For the text-containing cell, return its midpoint in (x, y) coordinate format. 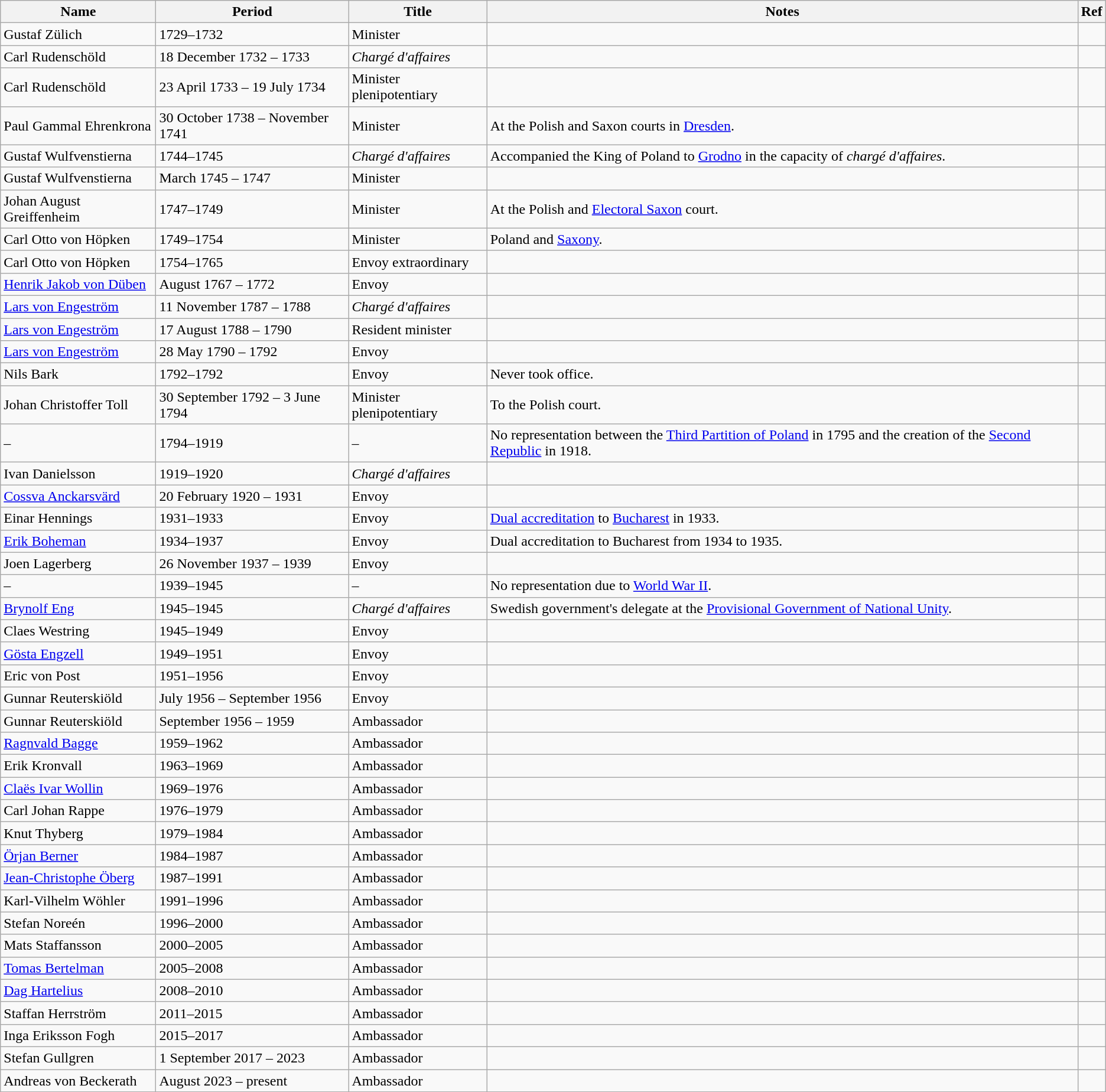
2015–2017 (252, 1035)
No representation due to World War II. (782, 586)
No representation between the Third Partition of Poland in 1795 and the creation of the Second Republic in 1918. (782, 443)
1792–1792 (252, 374)
Joen Lagerberg (78, 563)
Cossva Anckarsvärd (78, 496)
1754–1765 (252, 262)
1984–1987 (252, 856)
March 1745 – 1747 (252, 178)
30 October 1738 – November 1741 (252, 125)
1963–1969 (252, 766)
Dual accreditation to Bucharest from 1934 to 1935. (782, 541)
17 August 1788 – 1790 (252, 329)
Inga Eriksson Fogh (78, 1035)
1939–1945 (252, 586)
Erik Boheman (78, 541)
30 September 1792 – 3 June 1794 (252, 405)
Jean-Christophe Öberg (78, 878)
1749–1754 (252, 239)
Johan Christoffer Toll (78, 405)
Stefan Gullgren (78, 1058)
Never took office. (782, 374)
Ivan Danielsson (78, 474)
Gösta Engzell (78, 653)
Period (252, 12)
1744–1745 (252, 156)
Name (78, 12)
Paul Gammal Ehrenkrona (78, 125)
1969–1976 (252, 788)
26 November 1937 – 1939 (252, 563)
Notes (782, 12)
11 November 1787 – 1788 (252, 307)
1729–1732 (252, 34)
Tomas Bertelman (78, 968)
2008–2010 (252, 990)
1979–1984 (252, 833)
1931–1933 (252, 519)
Karl-Vilhelm Wöhler (78, 901)
1919–1920 (252, 474)
28 May 1790 – 1792 (252, 352)
20 February 1920 – 1931 (252, 496)
August 1767 – 1772 (252, 284)
Envoy extraordinary (418, 262)
1934–1937 (252, 541)
1991–1996 (252, 901)
Knut Thyberg (78, 833)
To the Polish court. (782, 405)
1987–1991 (252, 878)
Accompanied the King of Poland to Grodno in the capacity of chargé d'affaires. (782, 156)
Claes Westring (78, 631)
Resident minister (418, 329)
Claës Ivar Wollin (78, 788)
September 1956 – 1959 (252, 721)
Örjan Berner (78, 856)
Stefan Noreén (78, 923)
Carl Johan Rappe (78, 811)
July 1956 – September 1956 (252, 698)
2011–2015 (252, 1013)
Einar Hennings (78, 519)
Title (418, 12)
23 April 1733 – 19 July 1734 (252, 87)
1959–1962 (252, 744)
1794–1919 (252, 443)
Johan August Greiffenheim (78, 209)
Henrik Jakob von Düben (78, 284)
Erik Kronvall (78, 766)
Eric von Post (78, 676)
2000–2005 (252, 946)
1945–1945 (252, 608)
At the Polish and Electoral Saxon court. (782, 209)
Ragnvald Bagge (78, 744)
Ref (1092, 12)
2005–2008 (252, 968)
Andreas von Beckerath (78, 1080)
Poland and Saxony. (782, 239)
Staffan Herrström (78, 1013)
At the Polish and Saxon courts in Dresden. (782, 125)
1747–1749 (252, 209)
Mats Staffansson (78, 946)
Dual accreditation to Bucharest in 1933. (782, 519)
Swedish government's delegate at the Provisional Government of National Unity. (782, 608)
18 December 1732 – 1733 (252, 57)
Dag Hartelius (78, 990)
1976–1979 (252, 811)
1949–1951 (252, 653)
1 September 2017 – 2023 (252, 1058)
1996–2000 (252, 923)
August 2023 – present (252, 1080)
1951–1956 (252, 676)
Nils Bark (78, 374)
Brynolf Eng (78, 608)
Gustaf Zülich (78, 34)
1945–1949 (252, 631)
